Scan for the cell matching the given text and deliver its (x, y) coordinate at center. 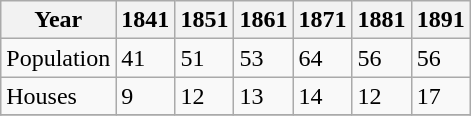
1861 (264, 20)
17 (440, 96)
41 (146, 58)
1891 (440, 20)
14 (322, 96)
1881 (382, 20)
Year (58, 20)
1841 (146, 20)
1871 (322, 20)
Population (58, 58)
64 (322, 58)
Houses (58, 96)
13 (264, 96)
53 (264, 58)
9 (146, 96)
1851 (204, 20)
51 (204, 58)
